Output the (X, Y) coordinate of the center of the cell containing the given text.  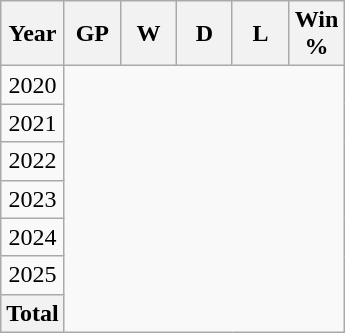
2023 (33, 199)
2020 (33, 85)
2025 (33, 275)
D (204, 34)
L (260, 34)
GP (92, 34)
Total (33, 313)
W (148, 34)
2022 (33, 161)
Win % (317, 34)
2021 (33, 123)
2024 (33, 237)
Year (33, 34)
